Pinpoint the cell where the given text exists, returning its (x, y) midpoint coordinate. 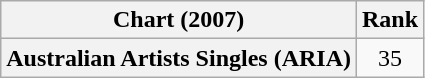
35 (390, 58)
Chart (2007) (179, 20)
Australian Artists Singles (ARIA) (179, 58)
Rank (390, 20)
